For the text-containing cell, return its midpoint in (x, y) coordinate format. 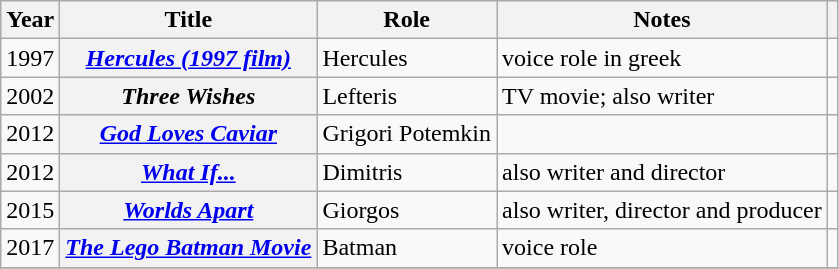
Hercules (1997 film) (188, 58)
Role (407, 20)
voice role in greek (662, 58)
also writer and director (662, 172)
Notes (662, 20)
God Loves Caviar (188, 134)
voice role (662, 248)
Lefteris (407, 96)
Dimitris (407, 172)
Year (30, 20)
2015 (30, 210)
Hercules (407, 58)
also writer, director and producer (662, 210)
Three Wishes (188, 96)
2002 (30, 96)
Batman (407, 248)
1997 (30, 58)
The Lego Batman Movie (188, 248)
2017 (30, 248)
Grigori Potemkin (407, 134)
Giorgos (407, 210)
Worlds Apart (188, 210)
Title (188, 20)
TV movie; also writer (662, 96)
What If... (188, 172)
